Detect which cell encompasses the target text, then output its [x, y] center coordinate. 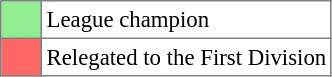
League champion [186, 20]
Relegated to the First Division [186, 57]
